Return the [X, Y] coordinate for the center point of the cell that contains the specified text.  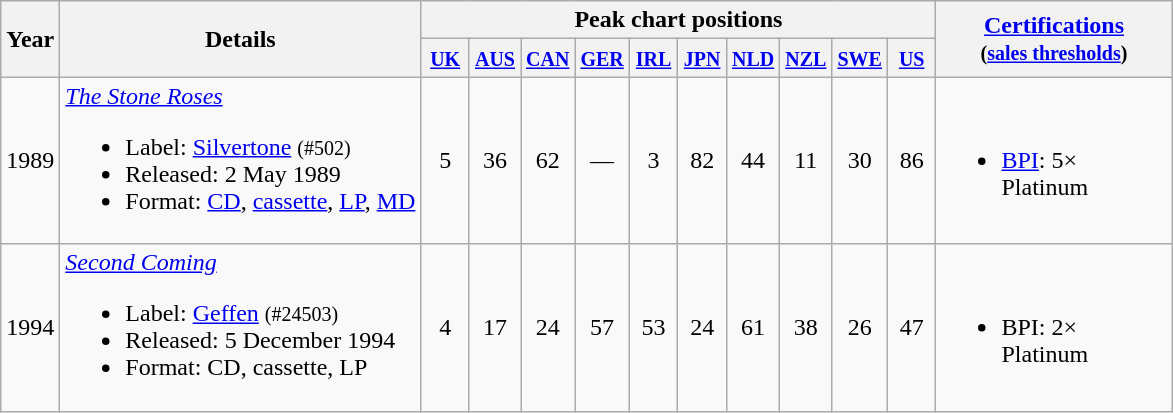
11 [806, 160]
3 [654, 160]
62 [548, 160]
NZL [806, 58]
IRL [654, 58]
BPI: 2× Platinum [1054, 328]
30 [860, 160]
Year [30, 39]
— [602, 160]
The Stone RosesLabel: Silvertone (#502)Released: 2 May 1989Format: CD, cassette, LP, MD [240, 160]
NLD [752, 58]
UK [446, 58]
61 [752, 328]
Details [240, 39]
GER [602, 58]
CAN [548, 58]
44 [752, 160]
53 [654, 328]
AUS [494, 58]
26 [860, 328]
57 [602, 328]
86 [912, 160]
JPN [702, 58]
4 [446, 328]
1994 [30, 328]
36 [494, 160]
BPI: 5× Platinum [1054, 160]
Second ComingLabel: Geffen (#24503)Released: 5 December 1994Format: CD, cassette, LP [240, 328]
17 [494, 328]
38 [806, 328]
5 [446, 160]
1989 [30, 160]
82 [702, 160]
Peak chart positions [678, 20]
US [912, 58]
Certifications(sales thresholds) [1054, 39]
47 [912, 328]
SWE [860, 58]
